Determine the (x, y) coordinate at the center of the cell enclosing the given text.  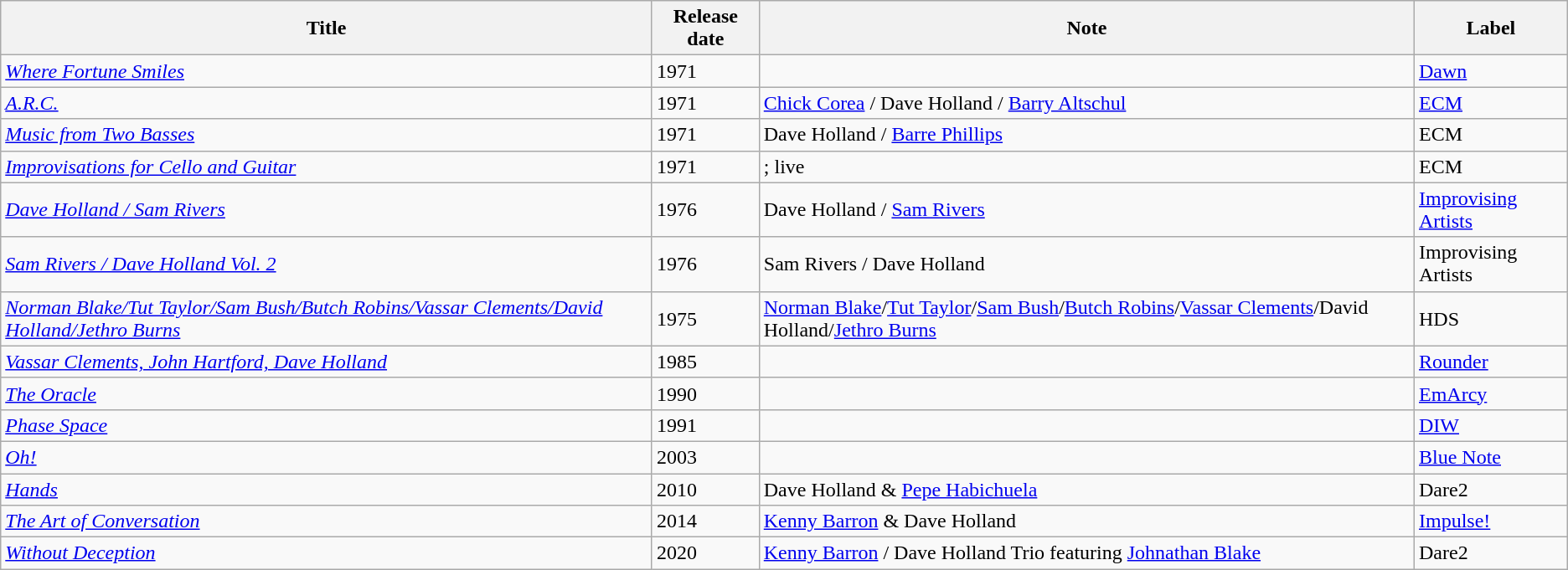
1975 (705, 318)
2003 (705, 457)
The Oracle (327, 393)
2010 (705, 490)
Kenny Barron & Dave Holland (1086, 521)
Vassar Clements, John Hartford, Dave Holland (327, 362)
Where Fortune Smiles (327, 71)
HDS (1491, 318)
Blue Note (1491, 457)
Sam Rivers / Dave Holland (1086, 264)
1991 (705, 425)
The Art of Conversation (327, 521)
Kenny Barron / Dave Holland Trio featuring Johnathan Blake (1086, 553)
DIW (1491, 425)
Note (1086, 28)
Release date (705, 28)
Music from Two Basses (327, 135)
Oh! (327, 457)
Title (327, 28)
1985 (705, 362)
2020 (705, 553)
2014 (705, 521)
EmArcy (1491, 393)
Hands (327, 490)
Dave Holland & Pepe Habichuela (1086, 490)
Sam Rivers / Dave Holland Vol. 2 (327, 264)
Phase Space (327, 425)
Impulse! (1491, 521)
Improvisations for Cello and Guitar (327, 167)
Rounder (1491, 362)
Chick Corea / Dave Holland / Barry Altschul (1086, 103)
A.R.C. (327, 103)
Dave Holland / Barre Phillips (1086, 135)
Label (1491, 28)
Without Deception (327, 553)
Dawn (1491, 71)
; live (1086, 167)
1990 (705, 393)
